Output the [x, y] coordinate of the center of the cell containing the given text.  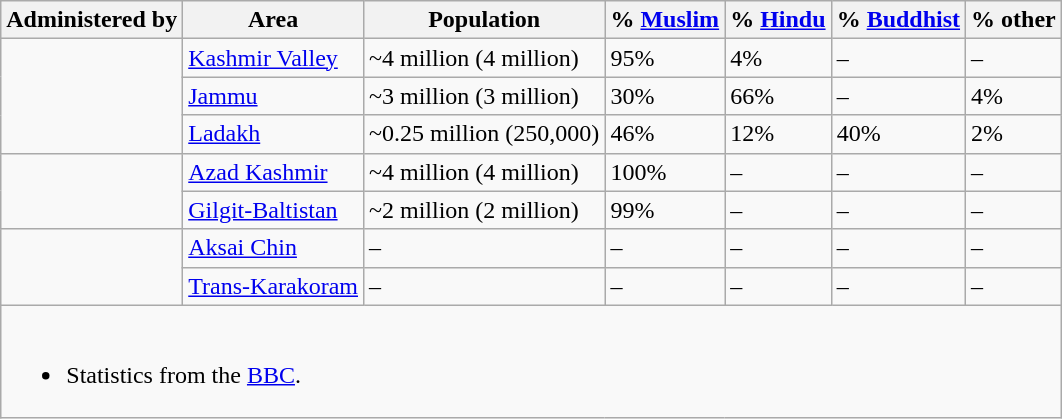
% other [1014, 20]
100% [665, 172]
2% [1014, 134]
~2 million (2 million) [484, 210]
% Buddhist [898, 20]
99% [665, 210]
40% [898, 134]
Area [274, 20]
Jammu [274, 96]
~0.25 million (250,000) [484, 134]
66% [778, 96]
~3 million (3 million) [484, 96]
Kashmir Valley [274, 58]
95% [665, 58]
Gilgit-Baltistan [274, 210]
Population [484, 20]
30% [665, 96]
Statistics from the BBC. [532, 362]
Aksai Chin [274, 248]
% Hindu [778, 20]
Administered by [92, 20]
Azad Kashmir [274, 172]
46% [665, 134]
12% [778, 134]
Trans-Karakoram [274, 286]
Ladakh [274, 134]
% Muslim [665, 20]
